Provide the [X, Y] coordinate of the cell's center where the given text is located.  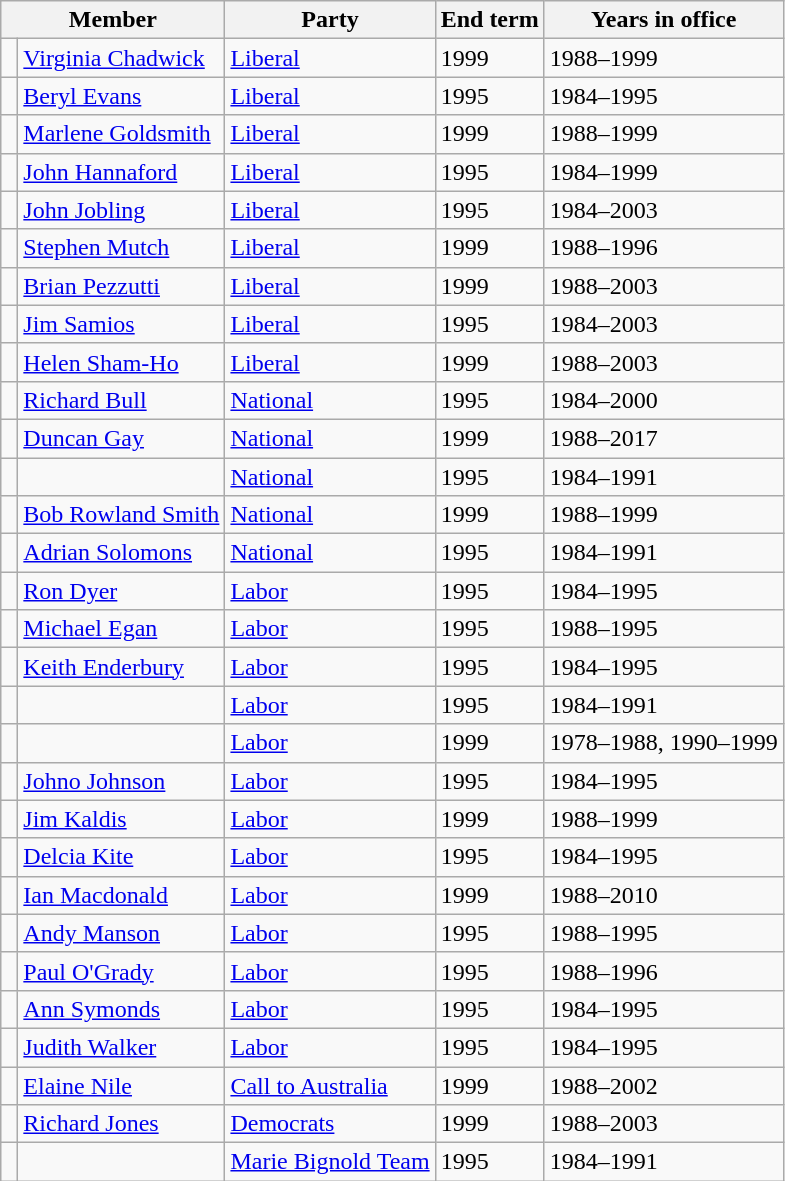
Member [113, 20]
Paul O'Grady [122, 971]
1984–2000 [664, 400]
Jim Kaldis [122, 819]
1988–2017 [664, 438]
Years in office [664, 20]
Ann Symonds [122, 1009]
Virginia Chadwick [122, 58]
Democrats [330, 1124]
Ian Macdonald [122, 895]
John Hannaford [122, 172]
Beryl Evans [122, 96]
Party [330, 20]
Bob Rowland Smith [122, 515]
Jim Samios [122, 324]
Brian Pezzutti [122, 286]
Richard Bull [122, 400]
End term [490, 20]
Delcia Kite [122, 857]
Marlene Goldsmith [122, 134]
Helen Sham-Ho [122, 362]
1988–2010 [664, 895]
Duncan Gay [122, 438]
Michael Egan [122, 629]
Marie Bignold Team [330, 1162]
Johno Johnson [122, 781]
Adrian Solomons [122, 553]
1988–2002 [664, 1085]
Andy Manson [122, 933]
John Jobling [122, 210]
Stephen Mutch [122, 248]
Call to Australia [330, 1085]
1978–1988, 1990–1999 [664, 743]
Elaine Nile [122, 1085]
Keith Enderbury [122, 667]
Ron Dyer [122, 591]
Judith Walker [122, 1047]
1984–1999 [664, 172]
Richard Jones [122, 1124]
